Detect which cell encompasses the target text, then output its (X, Y) center coordinate. 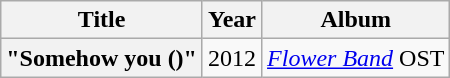
Title (102, 20)
Year (232, 20)
Album (356, 20)
"Somehow you ()" (102, 58)
Flower Band OST (356, 58)
2012 (232, 58)
